Return (X, Y) of the center of cell containing provided text 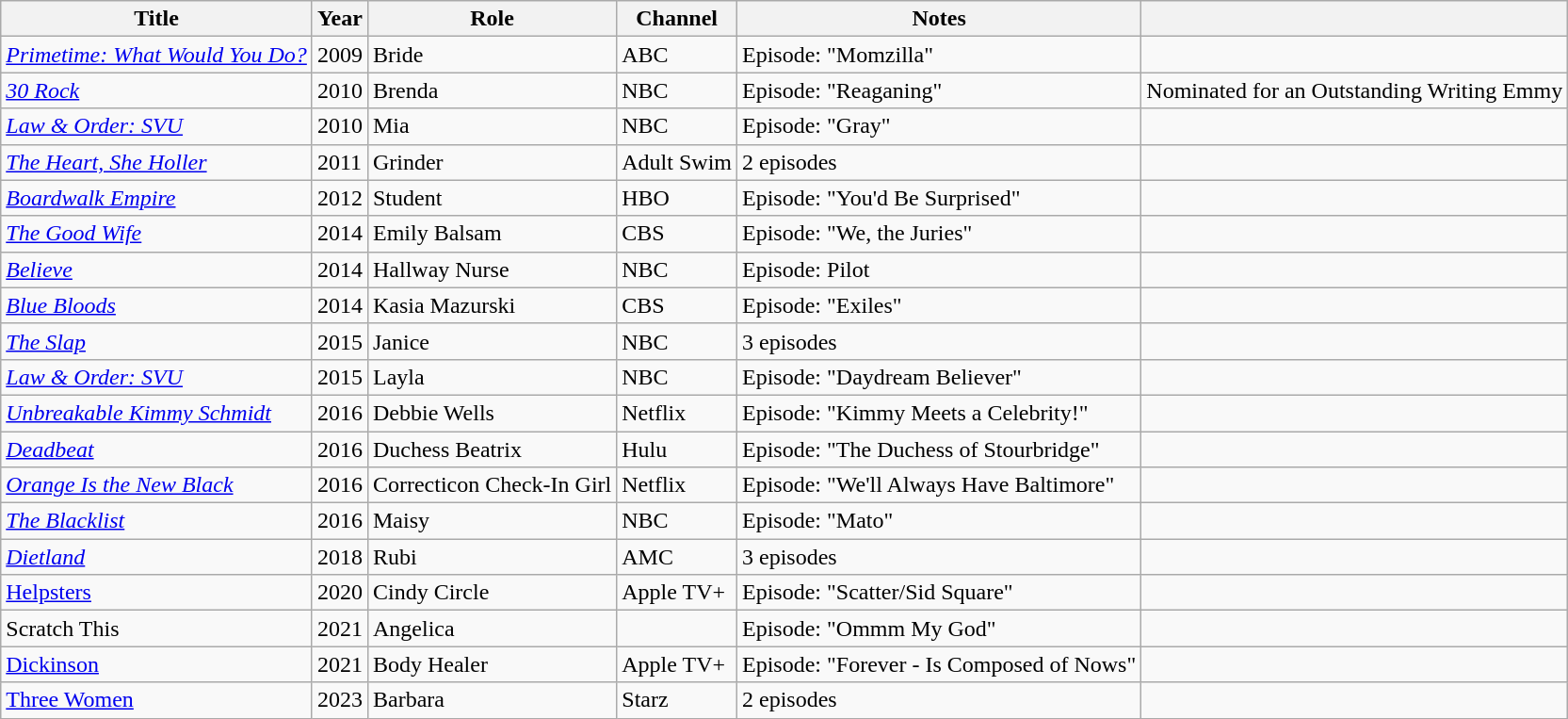
Janice (492, 341)
Episode: "Scatter/Sid Square" (940, 593)
Primetime: What Would You Do? (156, 55)
2012 (339, 198)
Episode: Pilot (940, 270)
Episode: "Forever - Is Composed of Nows" (940, 664)
Deadbeat (156, 449)
Brenda (492, 90)
Helpsters (156, 593)
Debbie Wells (492, 413)
Boardwalk Empire (156, 198)
Nominated for an Outstanding Writing Emmy (1354, 90)
Dickinson (156, 664)
Body Healer (492, 664)
Role (492, 19)
Mia (492, 126)
The Slap (156, 341)
Episode: "Mato" (940, 521)
Dietland (156, 557)
Angelica (492, 629)
2023 (339, 700)
AMC (677, 557)
2020 (339, 593)
2018 (339, 557)
Duchess Beatrix (492, 449)
The Good Wife (156, 234)
HBO (677, 198)
The Blacklist (156, 521)
30 Rock (156, 90)
Hallway Nurse (492, 270)
Cindy Circle (492, 593)
Maisy (492, 521)
2011 (339, 162)
Hulu (677, 449)
ABC (677, 55)
Episode: "Gray" (940, 126)
Year (339, 19)
Emily Balsam (492, 234)
Correcticon Check-In Girl (492, 485)
Episode: "Ommm My God" (940, 629)
Bride (492, 55)
Episode: "Exiles" (940, 305)
Starz (677, 700)
Grinder (492, 162)
Barbara (492, 700)
Kasia Mazurski (492, 305)
Scratch This (156, 629)
Episode: "Kimmy Meets a Celebrity!" (940, 413)
Episode: "We'll Always Have Baltimore" (940, 485)
Notes (940, 19)
Episode: "We, the Juries" (940, 234)
Title (156, 19)
2009 (339, 55)
Channel (677, 19)
Episode: "Momzilla" (940, 55)
Unbreakable Kimmy Schmidt (156, 413)
Adult Swim (677, 162)
Episode: "The Duchess of Stourbridge" (940, 449)
Believe (156, 270)
Orange Is the New Black (156, 485)
The Heart, She Holler (156, 162)
Blue Bloods (156, 305)
Rubi (492, 557)
Three Women (156, 700)
Episode: "Daydream Believer" (940, 377)
Episode: "You'd Be Surprised" (940, 198)
Layla (492, 377)
Episode: "Reaganing" (940, 90)
Student (492, 198)
